Return the [X, Y] coordinate for the center point of the cell that contains the specified text.  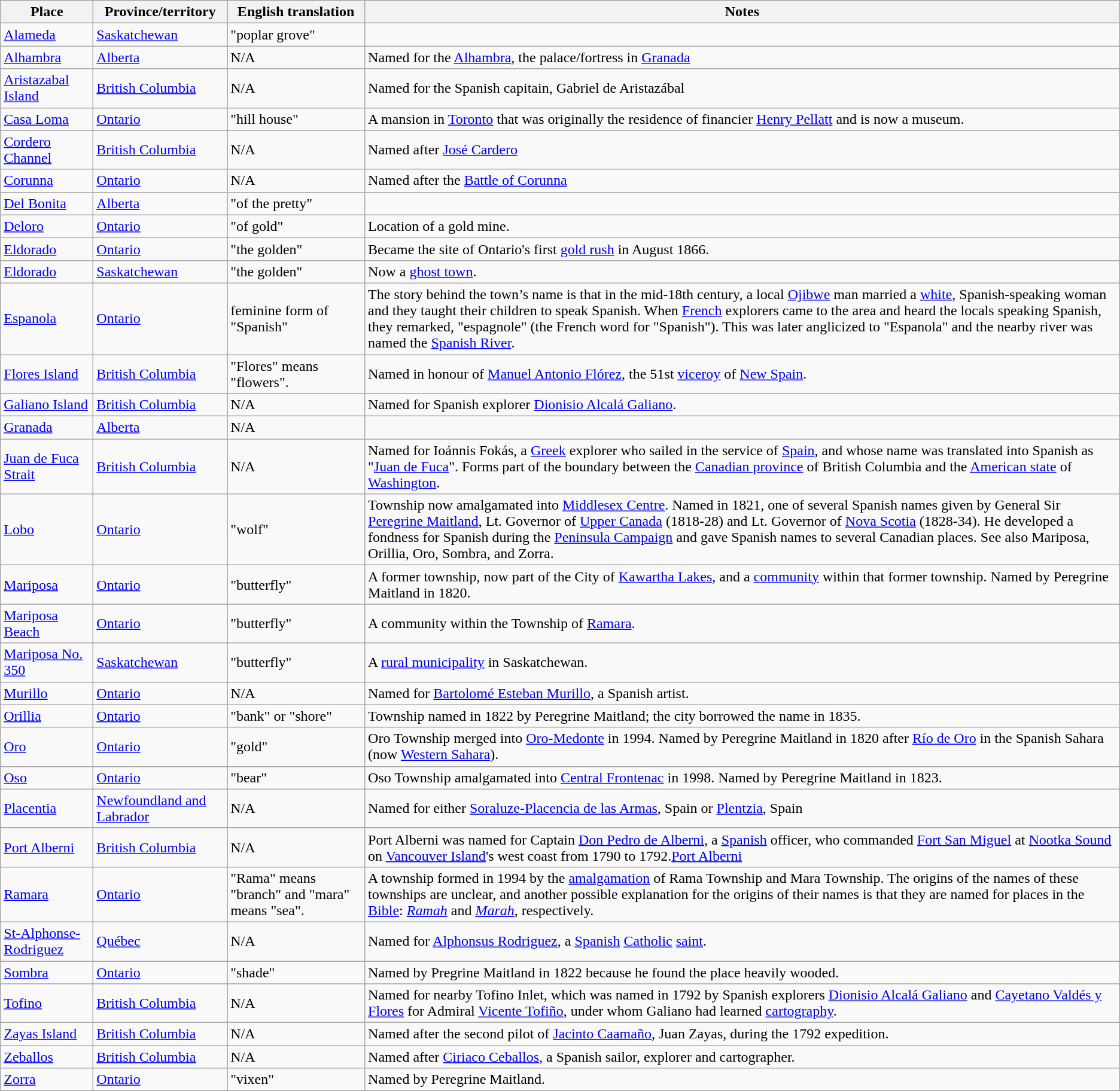
Province/territory [160, 12]
Juan de Fuca Strait [47, 467]
Mariposa No. 350 [47, 663]
"of the pretty" [296, 203]
Alameda [47, 35]
Named for the Spanish capitain, Gabriel de Aristazábal [742, 89]
Murillo [47, 693]
"vixen" [296, 1080]
Placentia [47, 809]
Port Alberni [47, 847]
English translation [296, 12]
feminine form of "Spanish" [296, 318]
Alhambra [47, 57]
"shade" [296, 972]
St-Alphonse-Rodriguez [47, 941]
"poplar grove" [296, 35]
Zeballos [47, 1057]
Orillia [47, 716]
Newfoundland and Labrador [160, 809]
Del Bonita [47, 203]
Oro Township merged into Oro-Medonte in 1994. Named by Peregrine Maitland in 1820 after Río de Oro in the Spanish Sahara (now Western Sahara). [742, 746]
Place [47, 12]
Sombra [47, 972]
Lobo [47, 530]
"bear" [296, 778]
Township named in 1822 by Peregrine Maitland; the city borrowed the name in 1835. [742, 716]
Named for Alphonsus Rodriguez, a Spanish Catholic saint. [742, 941]
Zayas Island [47, 1034]
Named after Ciriaco Ceballos, a Spanish sailor, explorer and cartographer. [742, 1057]
A mansion in Toronto that was originally the residence of financier Henry Pellatt and is now a museum. [742, 119]
Aristazabal Island [47, 89]
"hill house" [296, 119]
Named for Spanish explorer Dionisio Alcalá Galiano. [742, 405]
Named for either Soraluze-Placencia de las Armas, Spain or Plentzia, Spain [742, 809]
Named by Peregrine Maitland. [742, 1080]
A former township, now part of the City of Kawartha Lakes, and a community within that former township. Named by Peregrine Maitland in 1820. [742, 585]
A rural municipality in Saskatchewan. [742, 663]
Named after José Cardero [742, 150]
"wolf" [296, 530]
Granada [47, 428]
"of gold" [296, 226]
Oro [47, 746]
Québec [160, 941]
Tofino [47, 1004]
"Flores" means "flowers". [296, 373]
Flores Island [47, 373]
"gold" [296, 746]
Deloro [47, 226]
"bank" or "shore" [296, 716]
Named by Pregrine Maitland in 1822 because he found the place heavily wooded. [742, 972]
Now a ghost town. [742, 272]
Casa Loma [47, 119]
Zorra [47, 1080]
Mariposa Beach [47, 623]
Espanola [47, 318]
Mariposa [47, 585]
Ramara [47, 894]
Named for the Alhambra, the palace/fortress in Granada [742, 57]
Named after the Battle of Corunna [742, 181]
Oso Township amalgamated into Central Frontenac in 1998. Named by Peregrine Maitland in 1823. [742, 778]
Became the site of Ontario's first gold rush in August 1866. [742, 249]
Location of a gold mine. [742, 226]
Galiano Island [47, 405]
Oso [47, 778]
Notes [742, 12]
Named in honour of Manuel Antonio Flórez, the 51st viceroy of New Spain. [742, 373]
Named after the second pilot of Jacinto Caamaño, Juan Zayas, during the 1792 expedition. [742, 1034]
Corunna [47, 181]
Cordero Channel [47, 150]
"Rama" means "branch" and "mara" means "sea". [296, 894]
Named for Bartolomé Esteban Murillo, a Spanish artist. [742, 693]
A community within the Township of Ramara. [742, 623]
